Find where the given text appears and provide that cell's center as [X, Y] coordinate. 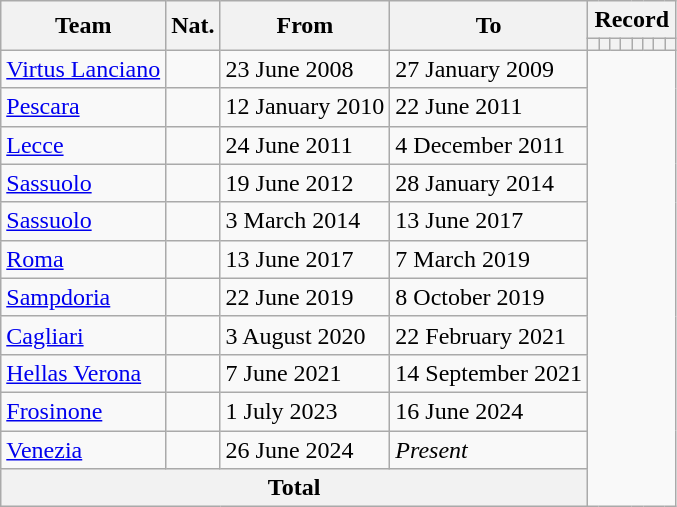
Frosinone [84, 411]
Team [84, 26]
Venezia [84, 449]
Roma [84, 259]
3 March 2014 [305, 221]
Virtus Lanciano [84, 69]
19 June 2012 [305, 183]
Pescara [84, 107]
28 January 2014 [489, 183]
Nat. [193, 26]
From [305, 26]
Hellas Verona [84, 373]
Record [631, 20]
14 September 2021 [489, 373]
16 June 2024 [489, 411]
8 October 2019 [489, 297]
22 June 2011 [489, 107]
22 June 2019 [305, 297]
7 June 2021 [305, 373]
To [489, 26]
26 June 2024 [305, 449]
3 August 2020 [305, 335]
Present [489, 449]
Total [294, 488]
23 June 2008 [305, 69]
7 March 2019 [489, 259]
Lecce [84, 145]
Cagliari [84, 335]
1 July 2023 [305, 411]
27 January 2009 [489, 69]
4 December 2011 [489, 145]
12 January 2010 [305, 107]
Sampdoria [84, 297]
24 June 2011 [305, 145]
22 February 2021 [489, 335]
